Identify which cell holds the provided text, then report its [x, y] central coordinate. 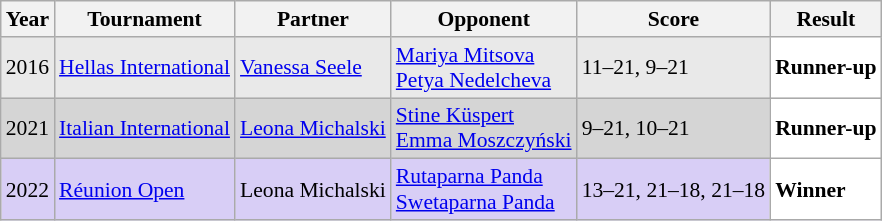
Mariya Mitsova Petya Nedelcheva [484, 68]
9–21, 10–21 [674, 128]
Tournament [144, 19]
13–21, 21–18, 21–18 [674, 190]
Partner [313, 19]
Score [674, 19]
Year [28, 19]
Rutaparna Panda Swetaparna Panda [484, 190]
Result [826, 19]
2021 [28, 128]
11–21, 9–21 [674, 68]
Réunion Open [144, 190]
2016 [28, 68]
Hellas International [144, 68]
Opponent [484, 19]
Stine Küspert Emma Moszczyński [484, 128]
Italian International [144, 128]
2022 [28, 190]
Vanessa Seele [313, 68]
Winner [826, 190]
